Provide the (X, Y) coordinate of the cell's center where the given text is located.  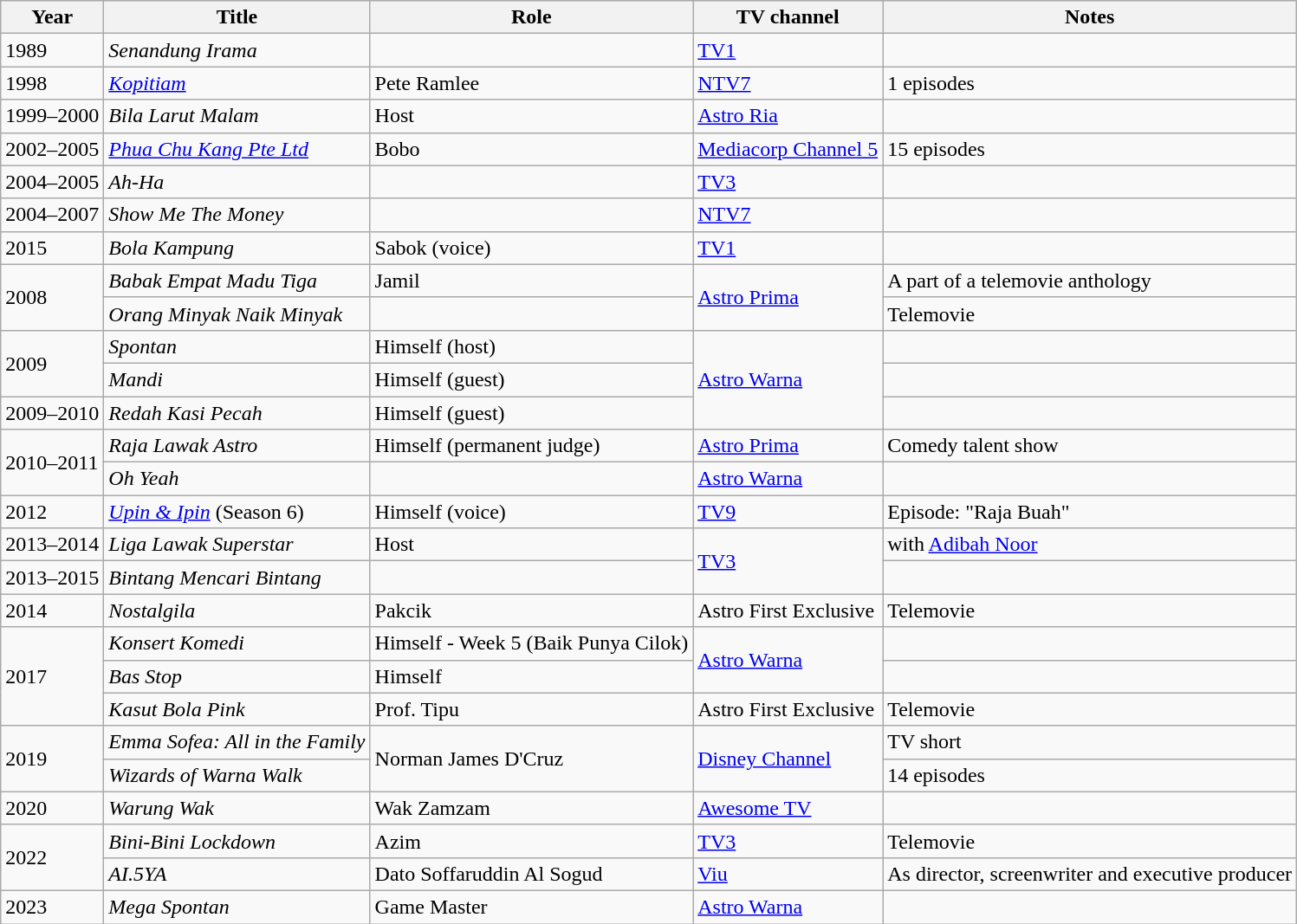
2004–2005 (52, 182)
Spontan (237, 346)
Bini-Bini Lockdown (237, 841)
Role (532, 17)
Kasut Bola Pink (237, 709)
Mediacorp Channel 5 (788, 149)
1989 (52, 50)
Ah-Ha (237, 182)
2017 (52, 676)
2010–2011 (52, 462)
Orang Minyak Naik Minyak (237, 313)
Raja Lawak Astro (237, 446)
Mandi (237, 379)
1999–2000 (52, 116)
Nostalgila (237, 611)
AI.5YA (237, 874)
Himself (host) (532, 346)
Bintang Mencari Bintang (237, 578)
Awesome TV (788, 808)
2009 (52, 363)
Sabok (voice) (532, 248)
2023 (52, 907)
2019 (52, 759)
15 episodes (1090, 149)
Warung Wak (237, 808)
Bobo (532, 149)
Upin & Ipin (Season 6) (237, 512)
As director, screenwriter and executive producer (1090, 874)
2012 (52, 512)
TV short (1090, 742)
2013–2014 (52, 545)
2014 (52, 611)
Jamil (532, 281)
TV channel (788, 17)
Comedy talent show (1090, 446)
Babak Empat Madu Tiga (237, 281)
2008 (52, 297)
2015 (52, 248)
A part of a telemovie anthology (1090, 281)
Notes (1090, 17)
Show Me The Money (237, 215)
Oh Yeah (237, 479)
Himself - Week 5 (Baik Punya Cilok) (532, 643)
Bola Kampung (237, 248)
Liga Lawak Superstar (237, 545)
Dato Soffaruddin Al Sogud (532, 874)
with Adibah Noor (1090, 545)
Viu (788, 874)
Phua Chu Kang Pte Ltd (237, 149)
2020 (52, 808)
1998 (52, 83)
Konsert Komedi (237, 643)
Mega Spontan (237, 907)
Pakcik (532, 611)
Episode: "Raja Buah" (1090, 512)
Redah Kasi Pecah (237, 413)
2022 (52, 857)
14 episodes (1090, 775)
Kopitiam (237, 83)
Astro Ria (788, 116)
TV9 (788, 512)
1 episodes (1090, 83)
Disney Channel (788, 759)
2009–2010 (52, 413)
Bas Stop (237, 676)
Himself (532, 676)
Prof. Tipu (532, 709)
Year (52, 17)
Senandung Irama (237, 50)
Himself (permanent judge) (532, 446)
Pete Ramlee (532, 83)
Azim (532, 841)
Himself (voice) (532, 512)
Title (237, 17)
Wizards of Warna Walk (237, 775)
Wak Zamzam (532, 808)
Bila Larut Malam (237, 116)
2004–2007 (52, 215)
Norman James D'Cruz (532, 759)
Game Master (532, 907)
2002–2005 (52, 149)
Emma Sofea: All in the Family (237, 742)
2013–2015 (52, 578)
